Output the [X, Y] coordinate of the center of the cell containing the given text.  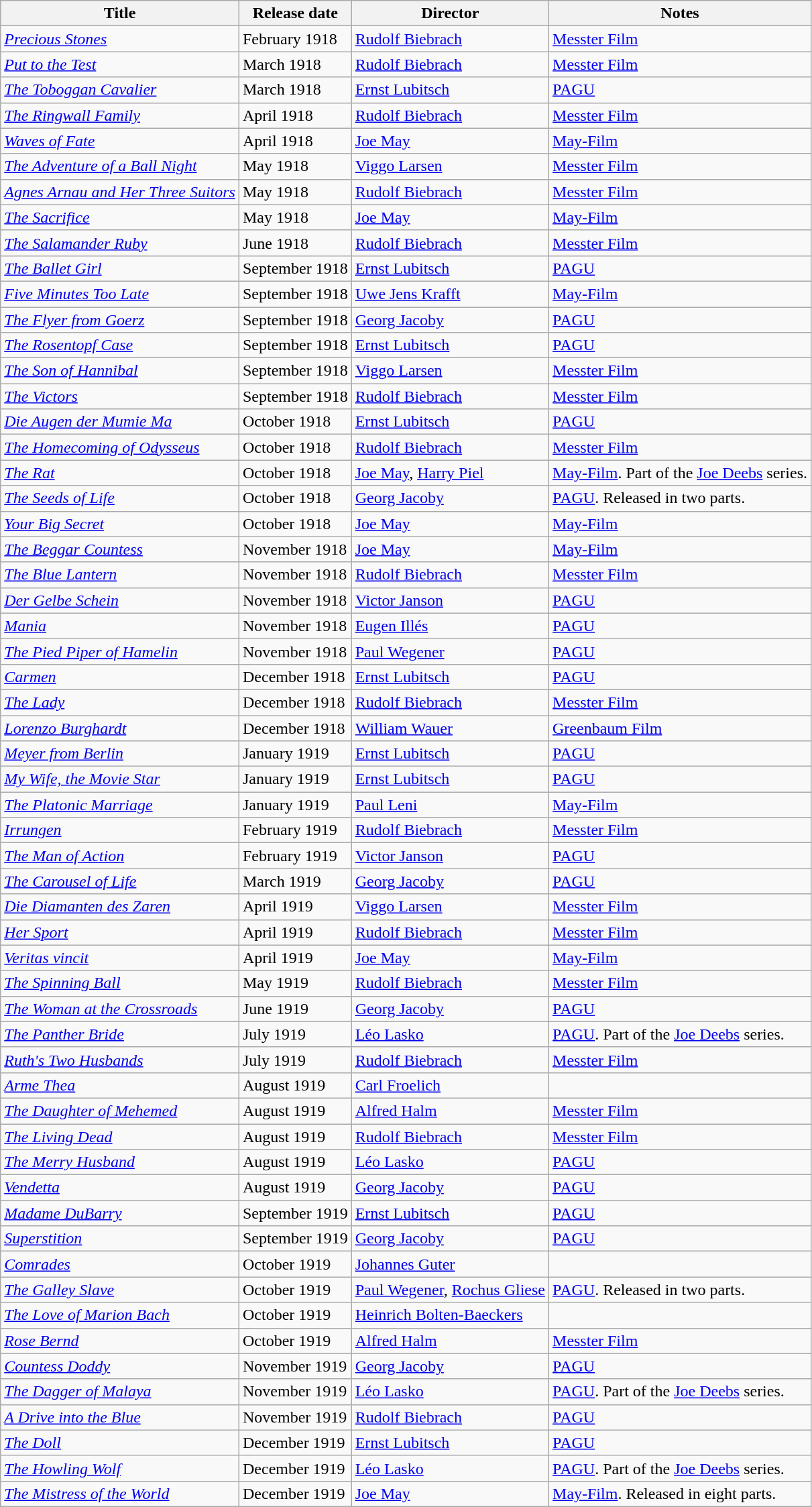
Arme Thea [120, 1085]
Der Gelbe Schein [120, 600]
The Blue Lantern [120, 575]
The Pied Piper of Hamelin [120, 651]
Madame DuBarry [120, 1213]
The Adventure of a Ball Night [120, 166]
May-Film. Part of the Joe Deebs series. [680, 473]
The Woman at the Crossroads [120, 1009]
Rose Bernd [120, 1341]
The Salamander Ruby [120, 243]
The Ringwall Family [120, 115]
Irrungen [120, 830]
The Living Dead [120, 1137]
Die Augen der Mumie Ma [120, 422]
The Ballet Girl [120, 268]
The Son of Hannibal [120, 371]
The Seeds of Life [120, 498]
May-Film. Released in eight parts. [680, 1494]
My Wife, the Movie Star [120, 779]
The Panther Bride [120, 1034]
June 1918 [295, 243]
The Howling Wolf [120, 1468]
Superstition [120, 1239]
Carmen [120, 677]
The Rosentopf Case [120, 345]
Countess Doddy [120, 1366]
Five Minutes Too Late [120, 294]
Precious Stones [120, 39]
Your Big Secret [120, 524]
Waves of Fate [120, 141]
The Sacrifice [120, 217]
The Rat [120, 473]
June 1919 [295, 1009]
Vendetta [120, 1188]
Agnes Arnau and Her Three Suitors [120, 192]
Notes [680, 13]
Greenbaum Film [680, 728]
The Merry Husband [120, 1162]
William Wauer [450, 728]
Carl Froelich [450, 1085]
Mania [120, 626]
The Toboggan Cavalier [120, 90]
Lorenzo Burghardt [120, 728]
March 1919 [295, 881]
The Carousel of Life [120, 881]
The Galley Slave [120, 1290]
Eugen Illés [450, 626]
Paul Wegener, Rochus Gliese [450, 1290]
The Flyer from Goerz [120, 320]
The Doll [120, 1443]
Ruth's Two Husbands [120, 1060]
February 1918 [295, 39]
Director [450, 13]
Veritas vincit [120, 958]
The Platonic Marriage [120, 805]
The Mistress of the World [120, 1494]
Die Diamanten des Zaren [120, 907]
The Love of Marion Bach [120, 1315]
Put to the Test [120, 64]
A Drive into the Blue [120, 1417]
May 1919 [295, 983]
Paul Leni [450, 805]
Release date [295, 13]
Meyer from Berlin [120, 754]
Title [120, 13]
The Homecoming of Odysseus [120, 447]
Johannes Guter [450, 1264]
Paul Wegener [450, 651]
The Victors [120, 396]
The Dagger of Malaya [120, 1392]
Her Sport [120, 932]
The Daughter of Mehemed [120, 1111]
The Lady [120, 702]
Comrades [120, 1264]
Joe May, Harry Piel [450, 473]
The Man of Action [120, 856]
Heinrich Bolten-Baeckers [450, 1315]
The Spinning Ball [120, 983]
The Beggar Countess [120, 549]
Uwe Jens Krafft [450, 294]
